Scan for the cell matching the given text and deliver its (x, y) coordinate at center. 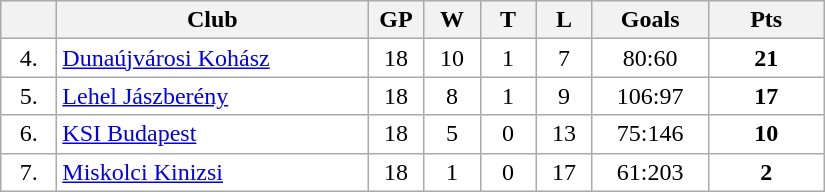
Goals (650, 20)
6. (29, 134)
106:97 (650, 96)
7. (29, 172)
8 (452, 96)
GP (396, 20)
Lehel Jászberény (212, 96)
5. (29, 96)
L (564, 20)
75:146 (650, 134)
80:60 (650, 58)
7 (564, 58)
Club (212, 20)
2 (766, 172)
Miskolci Kinizsi (212, 172)
Pts (766, 20)
Dunaújvárosi Kohász (212, 58)
13 (564, 134)
T (508, 20)
W (452, 20)
21 (766, 58)
4. (29, 58)
5 (452, 134)
9 (564, 96)
KSI Budapest (212, 134)
61:203 (650, 172)
